Search for the cell housing the specified text and yield its (X, Y) center coordinate. 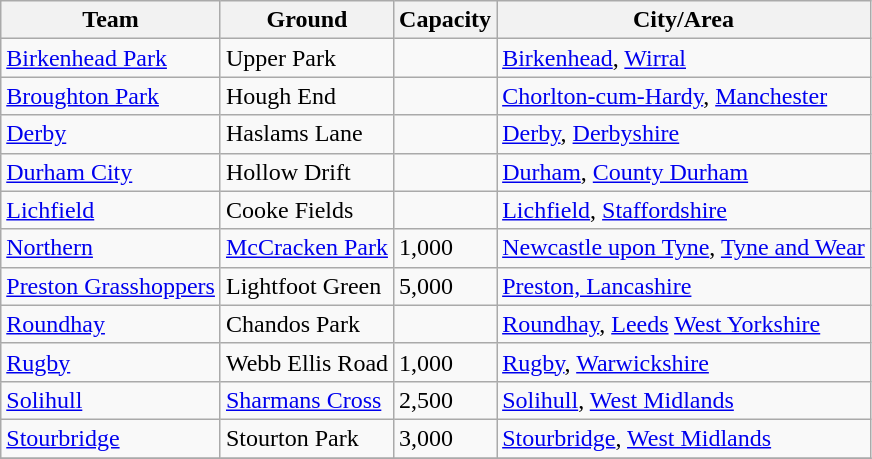
Stourbridge, West Midlands (684, 438)
3,000 (446, 438)
Chorlton-cum-Hardy, Manchester (684, 96)
2,500 (446, 400)
Hollow Drift (306, 172)
Solihull (111, 400)
Preston, Lancashire (684, 286)
City/Area (684, 20)
Stourton Park (306, 438)
Derby, Derbyshire (684, 134)
Sharmans Cross (306, 400)
Durham, County Durham (684, 172)
Broughton Park (111, 96)
Northern (111, 248)
Haslams Lane (306, 134)
Lichfield, Staffordshire (684, 210)
Ground (306, 20)
Birkenhead, Wirral (684, 58)
Team (111, 20)
Rugby (111, 362)
Birkenhead Park (111, 58)
Durham City (111, 172)
Rugby, Warwickshire (684, 362)
Chandos Park (306, 324)
Roundhay (111, 324)
Webb Ellis Road (306, 362)
Preston Grasshoppers (111, 286)
Roundhay, Leeds West Yorkshire (684, 324)
McCracken Park (306, 248)
Derby (111, 134)
Newcastle upon Tyne, Tyne and Wear (684, 248)
Upper Park (306, 58)
5,000 (446, 286)
Cooke Fields (306, 210)
Capacity (446, 20)
Solihull, West Midlands (684, 400)
Stourbridge (111, 438)
Lichfield (111, 210)
Lightfoot Green (306, 286)
Hough End (306, 96)
